Provide the (x, y) coordinate of the cell's center where the given text is located.  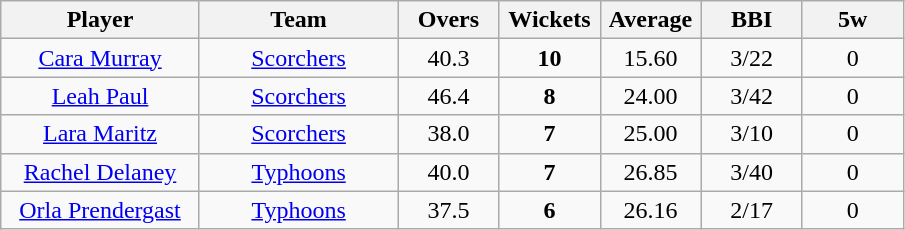
40.3 (448, 58)
6 (550, 210)
46.4 (448, 96)
3/10 (752, 134)
2/17 (752, 210)
26.85 (650, 172)
24.00 (650, 96)
15.60 (650, 58)
BBI (752, 20)
25.00 (650, 134)
38.0 (448, 134)
3/40 (752, 172)
Leah Paul (100, 96)
26.16 (650, 210)
Team (298, 20)
3/22 (752, 58)
Cara Murray (100, 58)
40.0 (448, 172)
10 (550, 58)
8 (550, 96)
Rachel Delaney (100, 172)
Orla Prendergast (100, 210)
3/42 (752, 96)
37.5 (448, 210)
Lara Maritz (100, 134)
Wickets (550, 20)
Overs (448, 20)
5w (852, 20)
Average (650, 20)
Player (100, 20)
